Capture the cell that displays the provided text and extract its [X, Y] central coordinate. 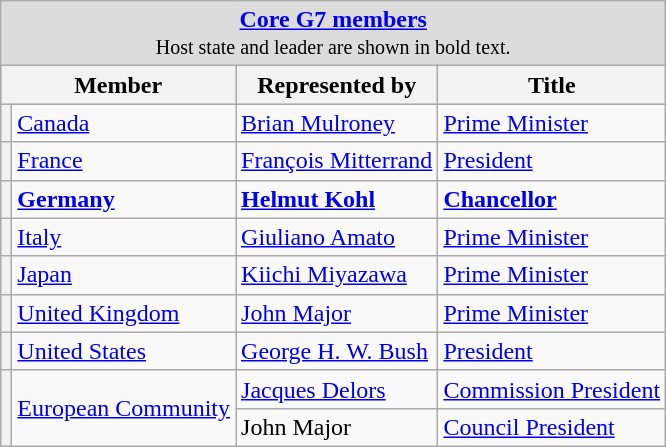
United Kingdom [124, 313]
European Community [124, 408]
François Mitterrand [337, 161]
Commission President [552, 389]
Represented by [337, 85]
Japan [124, 275]
Jacques Delors [337, 389]
Germany [124, 199]
Chancellor [552, 199]
Core G7 membersHost state and leader are shown in bold text. [334, 34]
France [124, 161]
Italy [124, 237]
George H. W. Bush [337, 351]
Title [552, 85]
Kiichi Miyazawa [337, 275]
Brian Mulroney [337, 123]
Helmut Kohl [337, 199]
Member [118, 85]
Giuliano Amato [337, 237]
Canada [124, 123]
United States [124, 351]
Council President [552, 427]
